Return [x, y] of the center of cell containing provided text 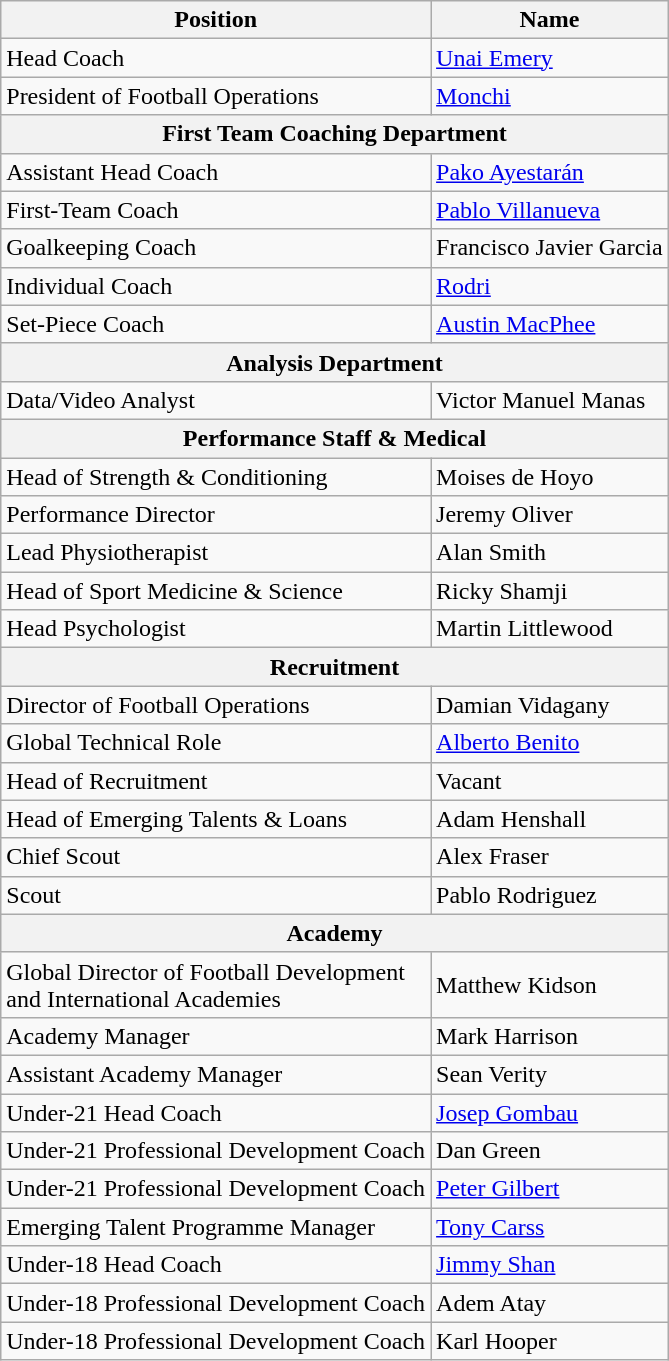
Alex Fraser [550, 857]
Vacant [550, 781]
Goalkeeping Coach [216, 248]
Chief Scout [216, 857]
Pablo Villanueva [550, 210]
Jeremy Oliver [550, 515]
Global Director of Football Developmentand International Academies [216, 984]
Set-Piece Coach [216, 324]
Alan Smith [550, 553]
Damian Vidagany [550, 705]
Ricky Shamji [550, 591]
Performance Staff & Medical [334, 438]
Emerging Talent Programme Manager [216, 1227]
Performance Director [216, 515]
Under-21 Head Coach [216, 1113]
Peter Gilbert [550, 1189]
Dan Green [550, 1151]
Moises de Hoyo [550, 477]
Scout [216, 895]
Matthew Kidson [550, 984]
Austin MacPhee [550, 324]
Director of Football Operations [216, 705]
Recruitment [334, 667]
Head Coach [216, 58]
Karl Hooper [550, 1341]
Name [550, 20]
Pablo Rodriguez [550, 895]
Martin Littlewood [550, 629]
Head Psychologist [216, 629]
Assistant Academy Manager [216, 1074]
Tony Carss [550, 1227]
Rodri [550, 286]
Individual Coach [216, 286]
Head of Recruitment [216, 781]
Monchi [550, 96]
Sean Verity [550, 1074]
Head of Strength & Conditioning [216, 477]
Adem Atay [550, 1303]
Global Technical Role [216, 743]
Pako Ayestarán [550, 172]
First Team Coaching Department [334, 134]
Jimmy Shan [550, 1265]
Alberto Benito [550, 743]
Adam Henshall [550, 819]
Assistant Head Coach [216, 172]
Lead Physiotherapist [216, 553]
Academy [334, 933]
Data/Video Analyst [216, 400]
First-Team Coach [216, 210]
Position [216, 20]
Head of Sport Medicine & Science [216, 591]
Head of Emerging Talents & Loans [216, 819]
Unai Emery [550, 58]
Josep Gombau [550, 1113]
President of Football Operations [216, 96]
Under-18 Head Coach [216, 1265]
Analysis Department [334, 362]
Victor Manuel Manas [550, 400]
Francisco Javier Garcia [550, 248]
Academy Manager [216, 1036]
Mark Harrison [550, 1036]
